Extract the [X, Y] coordinate from the center of the cell holding the provided text.  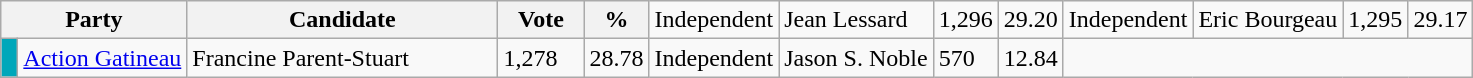
29.17 [1440, 20]
Eric Bourgeau [1268, 20]
Candidate [342, 20]
1,296 [966, 20]
12.84 [1030, 58]
28.78 [616, 58]
570 [966, 58]
Francine Parent-Stuart [342, 58]
Jean Lessard [856, 20]
Action Gatineau [102, 58]
Jason S. Noble [856, 58]
Party [94, 20]
% [616, 20]
1,295 [1376, 20]
1,278 [541, 58]
Vote [541, 20]
29.20 [1030, 20]
